Return the (x, y) coordinate for the center point of the cell that contains the specified text.  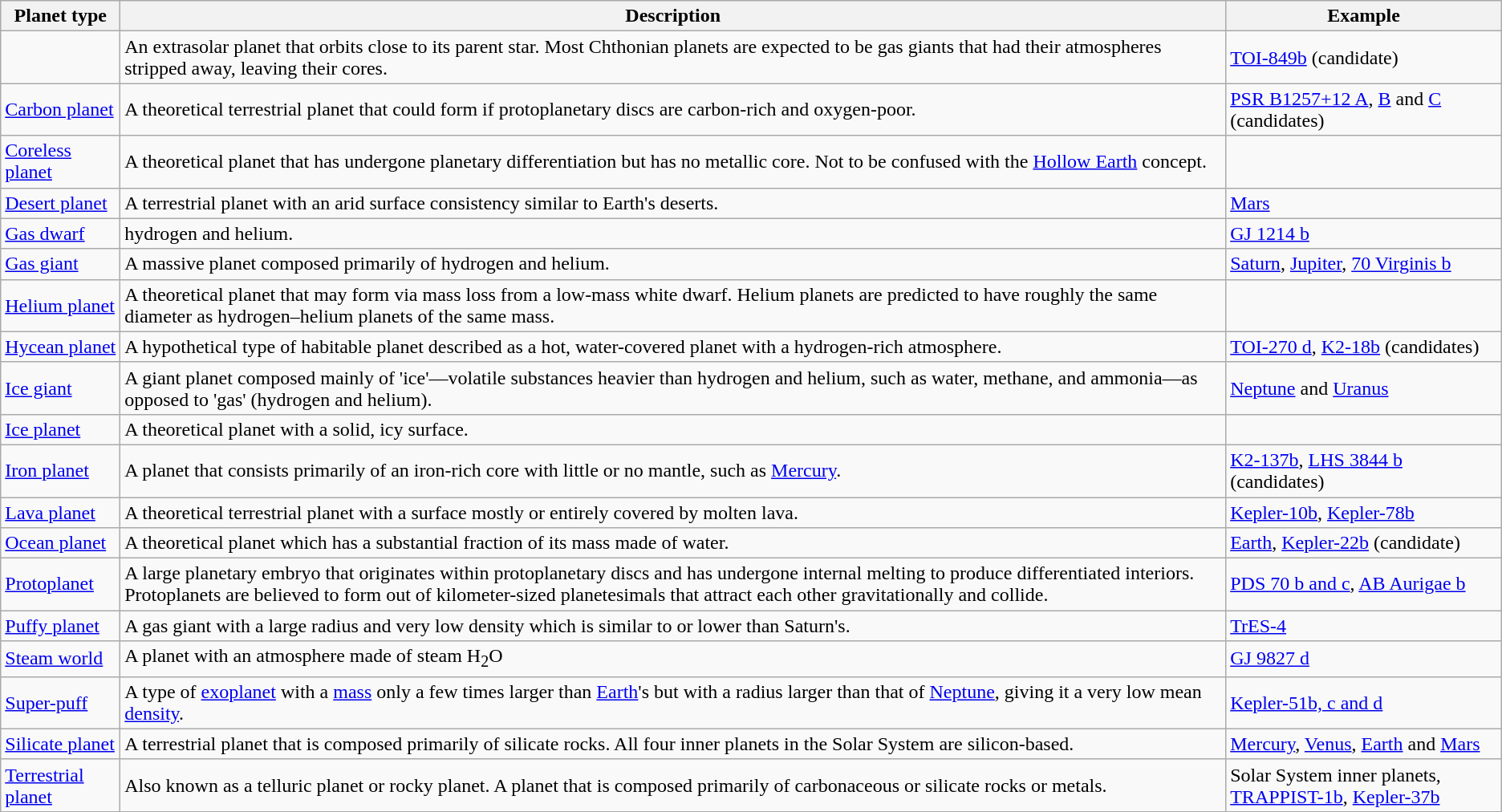
Steam world (61, 659)
A theoretical terrestrial planet with a surface mostly or entirely covered by molten lava. (673, 513)
Gas dwarf (61, 233)
Kepler-51b, c and d (1364, 703)
PSR B1257+12 A, B and C (candidates) (1364, 109)
Mercury, Venus, Earth and Mars (1364, 744)
Super-puff (61, 703)
Ice giant (61, 388)
Neptune and Uranus (1364, 388)
Puffy planet (61, 626)
GJ 9827 d (1364, 659)
A planet that consists primarily of an iron-rich core with little or no mantle, such as Mercury. (673, 470)
A planet with an atmosphere made of steam H2O (673, 659)
PDS 70 b and c, AB Aurigae b (1364, 584)
K2-137b, LHS 3844 b (candidates) (1364, 470)
Earth, Kepler-22b (candidate) (1364, 543)
A theoretical planet with a solid, icy surface. (673, 429)
Lava planet (61, 513)
Gas giant (61, 264)
A terrestrial planet with an arid surface consistency similar to Earth's deserts. (673, 203)
Solar System inner planets, TRAPPIST-1b, Kepler-37b (1364, 785)
Also known as a telluric planet or rocky planet. A planet that is composed primarily of carbonaceous or silicate rocks or metals. (673, 785)
Silicate planet (61, 744)
TrES-4 (1364, 626)
Carbon planet (61, 109)
Example (1364, 16)
Planet type (61, 16)
TOI-270 d, K2-18b (candidates) (1364, 347)
A theoretical planet which has a substantial fraction of its mass made of water. (673, 543)
A hypothetical type of habitable planet described as a hot, water-covered planet with a hydrogen-rich atmosphere. (673, 347)
Kepler-10b, Kepler-78b (1364, 513)
GJ 1214 b (1364, 233)
Saturn, Jupiter, 70 Virginis b (1364, 264)
Desert planet (61, 203)
Terrestrial planet (61, 785)
A gas giant with a large radius and very low density which is similar to or lower than Saturn's. (673, 626)
Description (673, 16)
Hycean planet (61, 347)
A theoretical terrestrial planet that could form if protoplanetary discs are carbon-rich and oxygen-poor. (673, 109)
Ice planet (61, 429)
TOI-849b (candidate) (1364, 58)
Protoplanet (61, 584)
A theoretical planet that has undergone planetary differentiation but has no metallic core. Not to be confused with the Hollow Earth concept. (673, 162)
A massive planet composed primarily of hydrogen and helium. (673, 264)
A terrestrial planet that is composed primarily of silicate rocks. All four inner planets in the Solar System are silicon-based. (673, 744)
Ocean planet (61, 543)
Coreless planet (61, 162)
Helium planet (61, 305)
Mars (1364, 203)
hydrogen and helium. (673, 233)
Iron planet (61, 470)
